For the text-containing cell, return its midpoint in (X, Y) coordinate format. 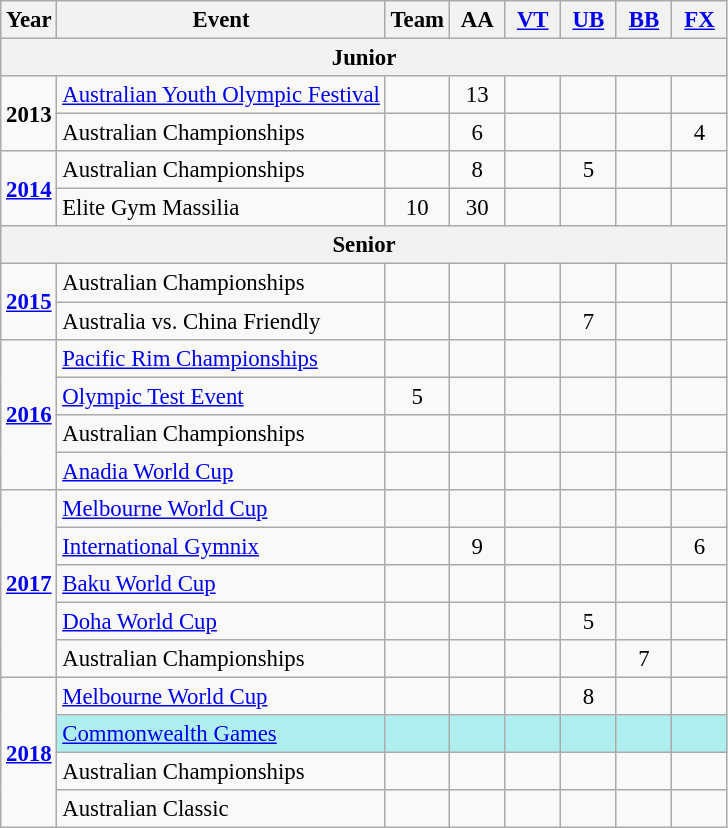
Year (29, 20)
AA (477, 20)
2014 (29, 188)
FX (700, 20)
13 (477, 95)
Anadia World Cup (221, 471)
Team (417, 20)
International Gymnix (221, 546)
2018 (29, 753)
BB (644, 20)
Doha World Cup (221, 621)
Australia vs. China Friendly (221, 321)
Baku World Cup (221, 584)
Pacific Rim Championships (221, 358)
VT (533, 20)
4 (700, 133)
Olympic Test Event (221, 396)
9 (477, 546)
10 (417, 208)
Elite Gym Massilia (221, 208)
Commonwealth Games (221, 734)
2015 (29, 302)
Australian Youth Olympic Festival (221, 95)
Australian Classic (221, 809)
Event (221, 20)
2016 (29, 414)
Junior (364, 58)
2013 (29, 114)
UB (589, 20)
Senior (364, 245)
2017 (29, 584)
30 (477, 208)
